Scan for the cell matching the given text and deliver its [x, y] coordinate at center. 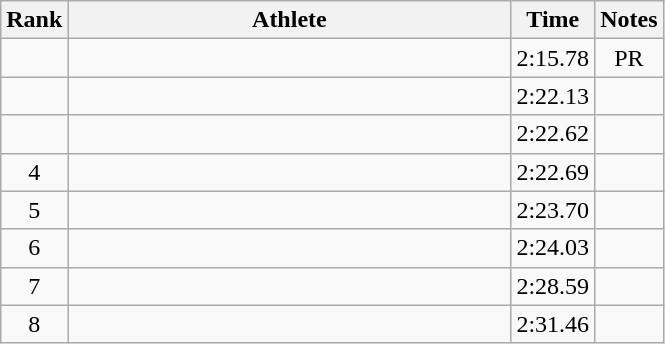
8 [34, 324]
7 [34, 286]
Athlete [290, 20]
5 [34, 210]
Notes [629, 20]
2:22.69 [553, 172]
2:28.59 [553, 286]
2:22.13 [553, 96]
Time [553, 20]
4 [34, 172]
2:23.70 [553, 210]
Rank [34, 20]
2:22.62 [553, 134]
6 [34, 248]
PR [629, 58]
2:31.46 [553, 324]
2:15.78 [553, 58]
2:24.03 [553, 248]
